Return [X, Y] of the center of cell containing provided text 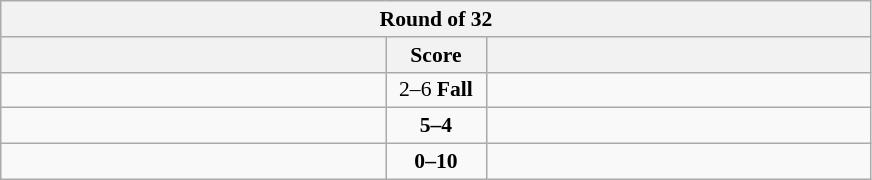
Round of 32 [436, 19]
5–4 [436, 126]
0–10 [436, 162]
2–6 Fall [436, 90]
Score [436, 55]
